For the text-containing cell, return its midpoint in [X, Y] coordinate format. 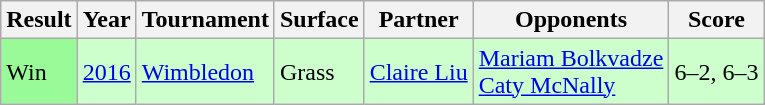
Wimbledon [205, 72]
Grass [319, 72]
Score [716, 20]
6–2, 6–3 [716, 72]
Win [39, 72]
Tournament [205, 20]
2016 [106, 72]
Partner [418, 20]
Mariam Bolkvadze Caty McNally [571, 72]
Surface [319, 20]
Claire Liu [418, 72]
Result [39, 20]
Year [106, 20]
Opponents [571, 20]
